Output the (x, y) coordinate of the center of the cell containing the given text.  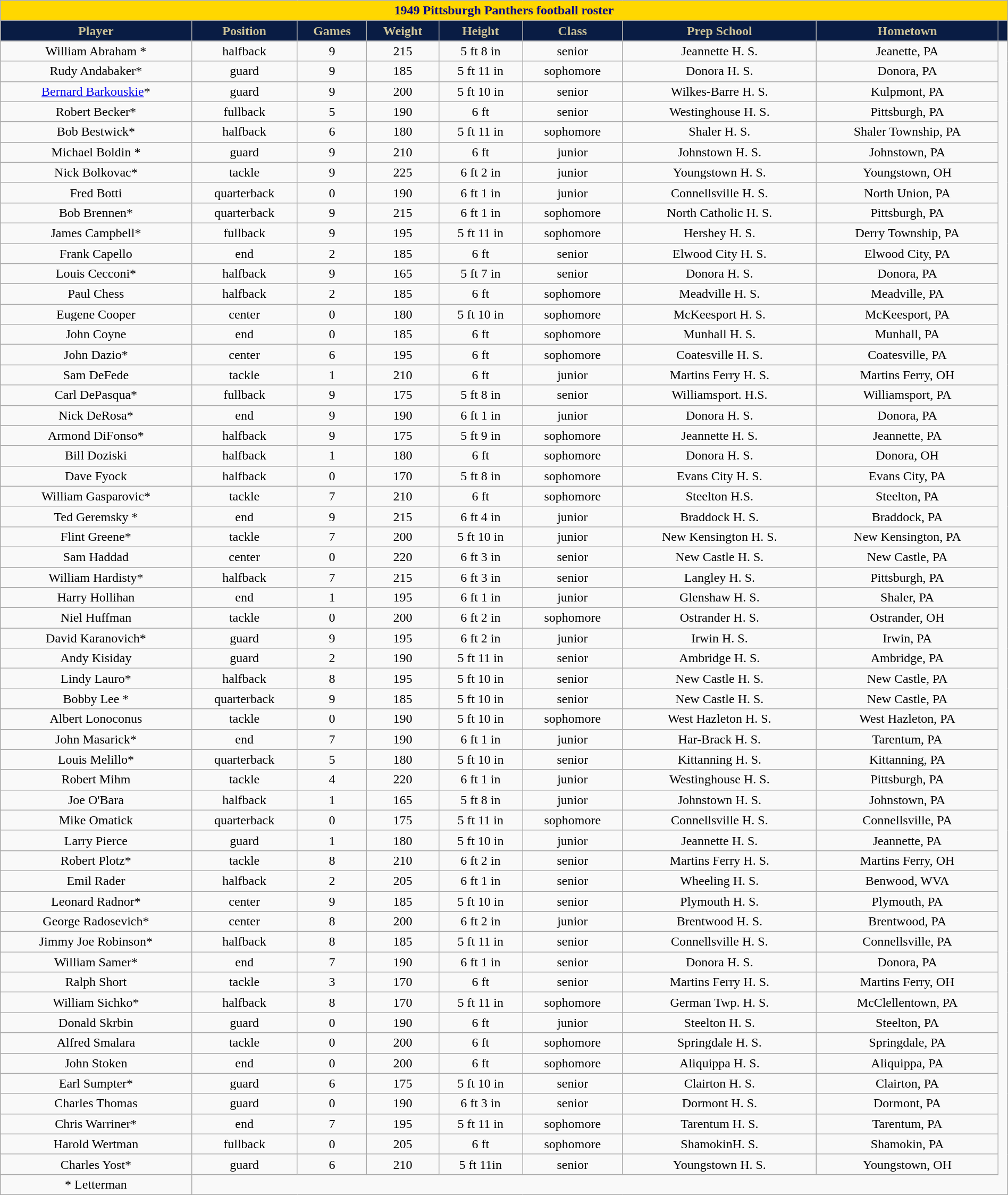
Braddock H. S. (720, 516)
Meadville, PA (908, 294)
Fred Botti (96, 193)
Bobby Lee * (96, 699)
Player (96, 31)
Plymouth, PA (908, 901)
Sam Haddad (96, 557)
Bernard Barkouskie* (96, 91)
Robert Plotz* (96, 860)
Earl Sumpter* (96, 1083)
Brentwood, PA (908, 922)
Aliquippa H. S. (720, 1063)
Shaler, PA (908, 598)
1949 Pittsburgh Panthers football roster (504, 11)
New Kensington H. S. (720, 537)
Leonard Radnor* (96, 901)
Springdale, PA (908, 1043)
Clairton, PA (908, 1083)
Albert Lonoconus (96, 719)
Lindy Lauro* (96, 679)
Michael Boldin * (96, 152)
Games (332, 31)
McKeesport, PA (908, 314)
James Campbell* (96, 233)
Jimmy Joe Robinson* (96, 942)
David Karanovich* (96, 638)
William Gasparovic* (96, 496)
Eugene Cooper (96, 314)
Brentwood H. S. (720, 922)
ShamokinH. S. (720, 1144)
William Samer* (96, 962)
Coatesville, PA (908, 355)
John Masarick* (96, 739)
Evans City H. S. (720, 476)
Meadville H. S. (720, 294)
Donora, OH (908, 456)
Kittanning, PA (908, 759)
Ambridge H. S. (720, 658)
Andy Kisiday (96, 658)
Carl DePasqua* (96, 395)
5 ft 11in (481, 1164)
Charles Thomas (96, 1104)
William Sichko* (96, 1002)
Dormont, PA (908, 1104)
Alfred Smalara (96, 1043)
Shamokin, PA (908, 1144)
Frank Capello (96, 254)
Kulpmont, PA (908, 91)
Ralph Short (96, 982)
Harry Hollihan (96, 598)
Ostrander, OH (908, 618)
Shaler H. S. (720, 132)
* Letterman (96, 1184)
Class (573, 31)
John Dazio* (96, 355)
Williamsport. H.S. (720, 395)
Langley H. S. (720, 577)
West Hazleton H. S. (720, 719)
Sam DeFede (96, 375)
Evans City, PA (908, 476)
Braddock, PA (908, 516)
Har-Brack H. S. (720, 739)
Ted Geremsky * (96, 516)
Nick DeRosa* (96, 415)
Nick Bolkovac* (96, 172)
Irwin, PA (908, 638)
4 (332, 780)
West Hazleton, PA (908, 719)
Mike Omatick (96, 820)
Weight (403, 31)
William Hardisty* (96, 577)
Paul Chess (96, 294)
Kittanning H. S. (720, 759)
Emil Rader (96, 881)
Dave Fyock (96, 476)
Elwood City H. S. (720, 254)
Bill Doziski (96, 456)
Niel Huffman (96, 618)
McKeesport H. S. (720, 314)
Louis Cecconi* (96, 274)
Robert Becker* (96, 112)
Munhall H. S. (720, 335)
John Stoken (96, 1063)
Donald Skrbin (96, 1023)
Williamsport, PA (908, 395)
Height (481, 31)
3 (332, 982)
Hershey H. S. (720, 233)
Louis Melillo* (96, 759)
Plymouth H. S. (720, 901)
New Kensington, PA (908, 537)
Prep School (720, 31)
Glenshaw H. S. (720, 598)
Steelton H.S. (720, 496)
Bob Bestwick* (96, 132)
6 ft 4 in (481, 516)
North Catholic H. S. (720, 213)
Chris Warriner* (96, 1124)
Flint Greene* (96, 537)
Springdale H. S. (720, 1043)
5 ft 9 in (481, 436)
William Abraham * (96, 51)
Dormont H. S. (720, 1104)
Larry Pierce (96, 840)
German Twp. H. S. (720, 1002)
Wheeling H. S. (720, 881)
Tarentum H. S. (720, 1124)
Ambridge, PA (908, 658)
Bob Brennen* (96, 213)
Irwin H. S. (720, 638)
George Radosevich* (96, 922)
North Union, PA (908, 193)
Ostrander H. S. (720, 618)
225 (403, 172)
Joe O'Bara (96, 800)
Coatesville H. S. (720, 355)
Robert Mihm (96, 780)
Elwood City, PA (908, 254)
Charles Yost* (96, 1164)
Harold Wertman (96, 1144)
Munhall, PA (908, 335)
Armond DiFonso* (96, 436)
Position (245, 31)
Steelton H. S. (720, 1023)
Hometown (908, 31)
5 ft 7 in (481, 274)
Clairton H. S. (720, 1083)
Benwood, WVA (908, 881)
McClellentown, PA (908, 1002)
Rudy Andabaker* (96, 71)
Wilkes-Barre H. S. (720, 91)
John Coyne (96, 335)
Jeanette, PA (908, 51)
Derry Township, PA (908, 233)
Shaler Township, PA (908, 132)
Aliquippa, PA (908, 1063)
